Search for the cell housing the specified text and yield its [X, Y] center coordinate. 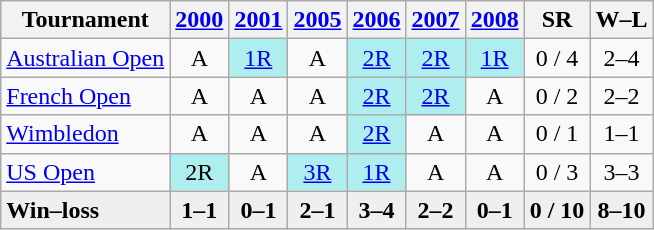
2006 [376, 20]
2007 [436, 20]
8–10 [622, 210]
2001 [258, 20]
3R [318, 172]
3–3 [622, 172]
Tournament [86, 20]
W–L [622, 20]
2005 [318, 20]
US Open [86, 172]
0 / 4 [557, 58]
0 / 2 [557, 96]
Win–loss [86, 210]
French Open [86, 96]
0 / 10 [557, 210]
0 / 1 [557, 134]
0 / 3 [557, 172]
Wimbledon [86, 134]
3–4 [376, 210]
SR [557, 20]
2–1 [318, 210]
2008 [494, 20]
2000 [200, 20]
Australian Open [86, 58]
2–4 [622, 58]
